For the text-containing cell, return its midpoint in (X, Y) coordinate format. 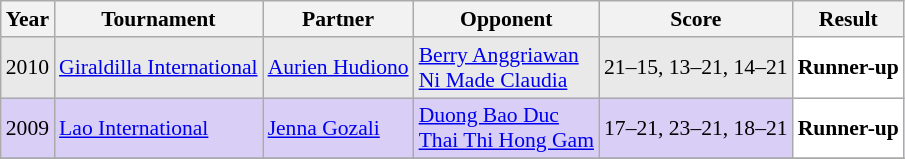
2009 (28, 128)
Giraldilla International (158, 68)
Duong Bao Duc Thai Thi Hong Gam (506, 128)
Score (696, 19)
Jenna Gozali (338, 128)
Lao International (158, 128)
21–15, 13–21, 14–21 (696, 68)
Year (28, 19)
2010 (28, 68)
Result (848, 19)
Tournament (158, 19)
Partner (338, 19)
Aurien Hudiono (338, 68)
17–21, 23–21, 18–21 (696, 128)
Berry Anggriawan Ni Made Claudia (506, 68)
Opponent (506, 19)
